From the cell containing the given text, extract its center point as [X, Y] coordinate. 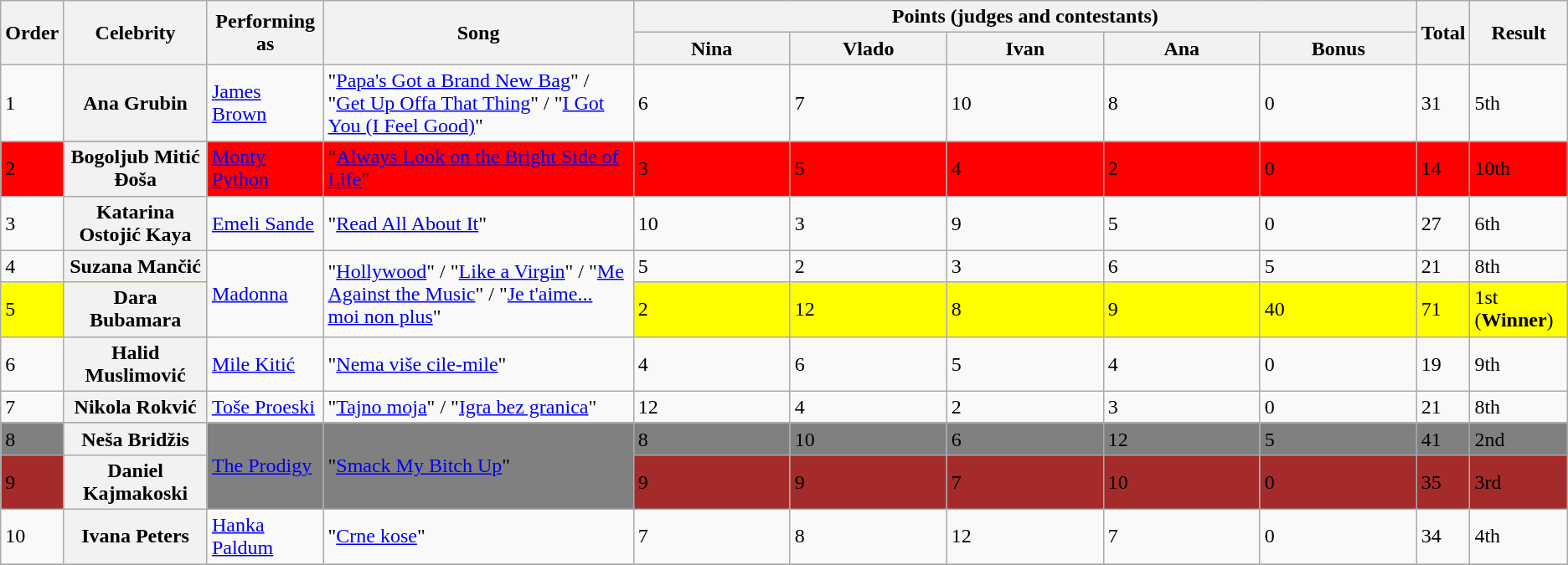
1 [32, 103]
Emeli Sande [265, 223]
Ana Grubin [136, 103]
6th [1519, 223]
4th [1519, 536]
5th [1519, 103]
Monty Python [265, 169]
35 [1443, 482]
9th [1519, 363]
"Papa's Got a Brand New Bag" / "Get Up Offa That Thing" / "I Got You (I Feel Good)" [478, 103]
Dara Bubamara [136, 310]
"Always Look on the Bright Side of Life" [478, 169]
"Tajno moja" / "Igra bez granica" [478, 407]
34 [1443, 536]
19 [1443, 363]
Daniel Kajmakoski [136, 482]
3rd [1519, 482]
Ivana Peters [136, 536]
40 [1338, 310]
Ivan [1025, 49]
Suzana Mančić [136, 266]
Order [32, 33]
Celebrity [136, 33]
27 [1443, 223]
The Prodigy [265, 465]
"Hollywood" / "Like a Virgin" / "Me Against the Music" / "Je t'aime... moi non plus" [478, 293]
Total [1443, 33]
Neša Bridžis [136, 439]
Ana [1181, 49]
Toše Proeski [265, 407]
10th [1519, 169]
31 [1443, 103]
Nikola Rokvić [136, 407]
Katarina Ostojić Kaya [136, 223]
Hanka Paldum [265, 536]
Nina [712, 49]
14 [1443, 169]
"Smack My Bitch Up" [478, 465]
1st (Winner) [1519, 310]
Performing as [265, 33]
Halid Muslimović [136, 363]
2nd [1519, 439]
41 [1443, 439]
Mile Kitić [265, 363]
"Read All About It" [478, 223]
James Brown [265, 103]
Madonna [265, 293]
Result [1519, 33]
"Nema više cile-mile" [478, 363]
Bonus [1338, 49]
Points (judges and contestants) [1025, 17]
Vlado [868, 49]
71 [1443, 310]
Bogoljub Mitić Đoša [136, 169]
Song [478, 33]
"Crne kose" [478, 536]
